Pinpoint the cell where the given text exists, returning its (x, y) midpoint coordinate. 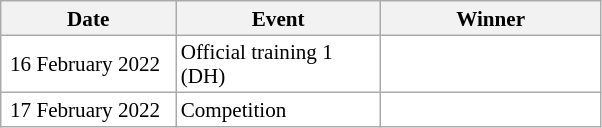
17 February 2022 (88, 110)
Winner (491, 18)
Event (278, 18)
Date (88, 18)
16 February 2022 (88, 64)
Competition (278, 110)
Official training 1 (DH) (278, 64)
